Search for the cell housing the specified text and yield its (X, Y) center coordinate. 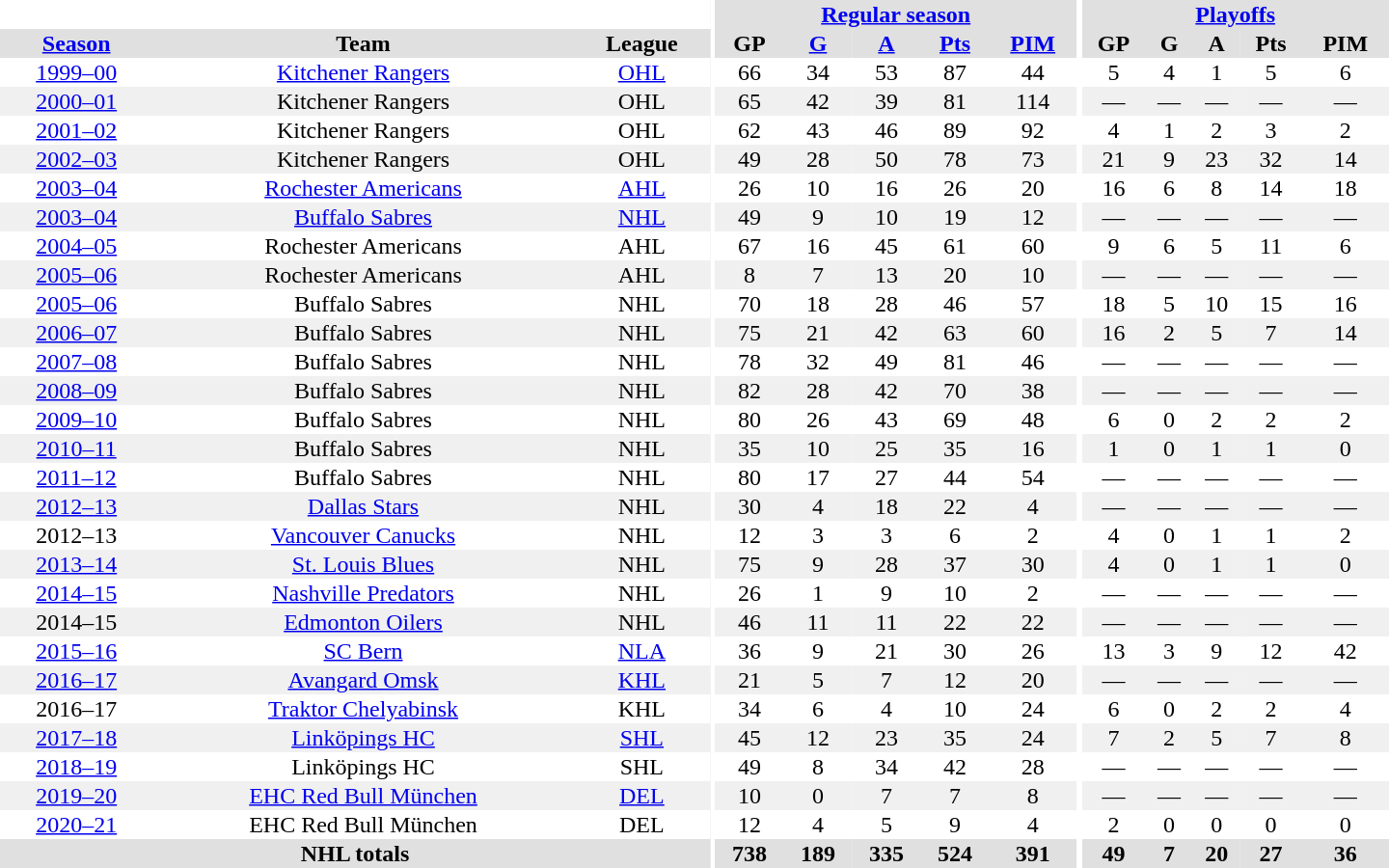
57 (1032, 304)
61 (955, 246)
2019–20 (76, 796)
54 (1032, 477)
Team (363, 43)
65 (750, 101)
2020–21 (76, 825)
38 (1032, 391)
2015–16 (76, 651)
67 (750, 246)
2001–02 (76, 130)
Regular season (896, 14)
Edmonton Oilers (363, 622)
66 (750, 72)
2008–09 (76, 391)
48 (1032, 420)
82 (750, 391)
2018–19 (76, 767)
63 (955, 333)
89 (955, 130)
62 (750, 130)
37 (955, 564)
Vancouver Canucks (363, 535)
17 (818, 477)
19 (955, 217)
Nashville Predators (363, 593)
391 (1032, 854)
92 (1032, 130)
39 (887, 101)
St. Louis Blues (363, 564)
Traktor Chelyabinsk (363, 709)
1999–00 (76, 72)
53 (887, 72)
NLA (642, 651)
2013–14 (76, 564)
SC Bern (363, 651)
Dallas Stars (363, 506)
2002–03 (76, 159)
25 (887, 448)
2006–07 (76, 333)
15 (1271, 304)
2009–10 (76, 420)
2000–01 (76, 101)
2011–12 (76, 477)
2010–11 (76, 448)
2007–08 (76, 362)
Season (76, 43)
2017–18 (76, 738)
524 (955, 854)
73 (1032, 159)
Playoffs (1235, 14)
Avangard Omsk (363, 680)
League (642, 43)
2004–05 (76, 246)
335 (887, 854)
87 (955, 72)
738 (750, 854)
69 (955, 420)
NHL totals (355, 854)
114 (1032, 101)
189 (818, 854)
50 (887, 159)
